Extract the (x, y) coordinate from the center of the cell holding the provided text.  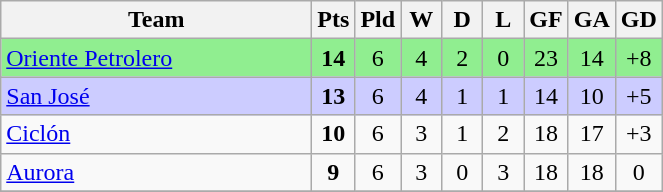
Pts (334, 20)
Ciclón (156, 134)
13 (334, 96)
17 (592, 134)
23 (546, 58)
W (422, 20)
L (504, 20)
+3 (638, 134)
9 (334, 172)
Aurora (156, 172)
+8 (638, 58)
Oriente Petrolero (156, 58)
GD (638, 20)
GF (546, 20)
San José (156, 96)
GA (592, 20)
Pld (378, 20)
Team (156, 20)
+5 (638, 96)
D (462, 20)
